Detect which cell encompasses the target text, then output its [X, Y] center coordinate. 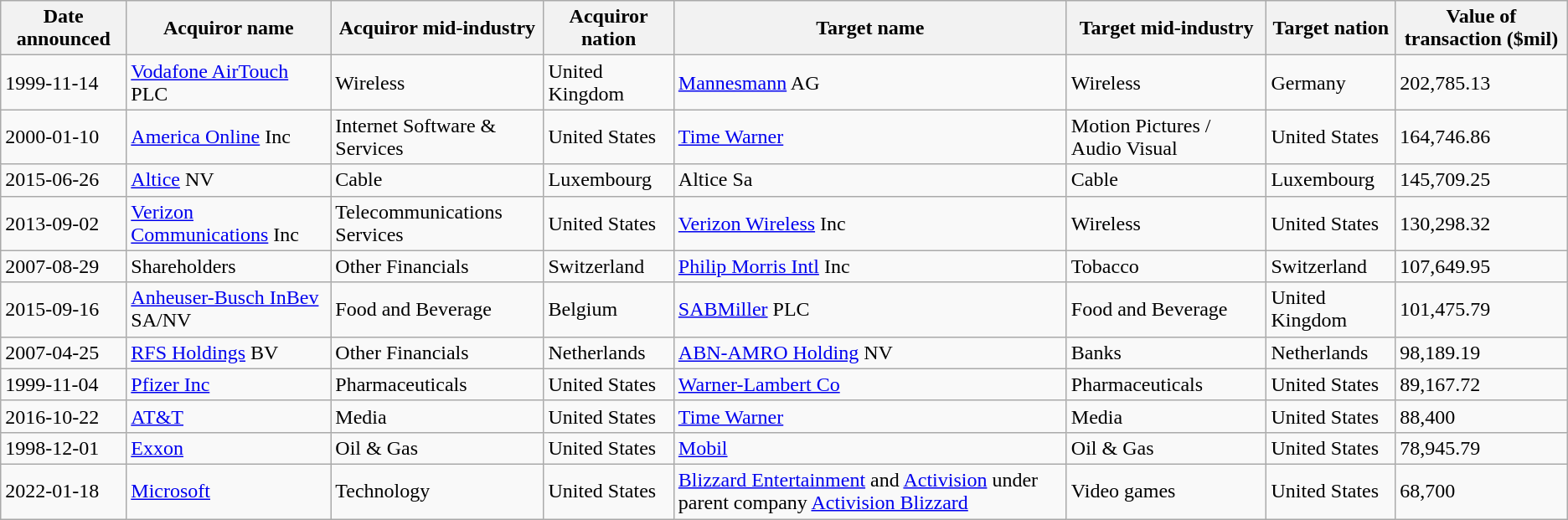
Internet Software & Services [437, 137]
Mannesmann AG [869, 82]
1999-11-04 [64, 384]
Target name [869, 28]
Video games [1166, 491]
Technology [437, 491]
ABN-AMRO Holding NV [869, 353]
Target mid-industry [1166, 28]
Microsoft [229, 491]
AT&T [229, 416]
78,945.79 [1482, 448]
145,709.25 [1482, 180]
Shareholders [229, 266]
2013-09-02 [64, 223]
Verizon Communications Inc [229, 223]
Anheuser-Busch InBev SA/NV [229, 310]
Altice Sa [869, 180]
2022-01-18 [64, 491]
101,475.79 [1482, 310]
2007-04-25 [64, 353]
SABMiller PLC [869, 310]
Telecommunications Services [437, 223]
2016-10-22 [64, 416]
Motion Pictures / Audio Visual [1166, 137]
America Online Inc [229, 137]
2000-01-10 [64, 137]
88,400 [1482, 416]
Pfizer Inc [229, 384]
68,700 [1482, 491]
89,167.72 [1482, 384]
1998-12-01 [64, 448]
2015-09-16 [64, 310]
164,746.86 [1482, 137]
Acquiror mid-industry [437, 28]
Tobacco [1166, 266]
202,785.13 [1482, 82]
1999-11-14 [64, 82]
2015-06-26 [64, 180]
130,298.32 [1482, 223]
Verizon Wireless Inc [869, 223]
Value of transaction ($mil) [1482, 28]
Blizzard Entertainment and Activision under parent company Activision Blizzard [869, 491]
Date announced [64, 28]
107,649.95 [1482, 266]
Acquiror nation [608, 28]
Warner-Lambert Co [869, 384]
98,189.19 [1482, 353]
Acquiror name [229, 28]
Banks [1166, 353]
2007-08-29 [64, 266]
Target nation [1331, 28]
Mobil [869, 448]
Altice NV [229, 180]
Vodafone AirTouch PLC [229, 82]
Germany [1331, 82]
Philip Morris Intl Inc [869, 266]
Exxon [229, 448]
RFS Holdings BV [229, 353]
Belgium [608, 310]
